Find where the given text appears and provide that cell's center as [x, y] coordinate. 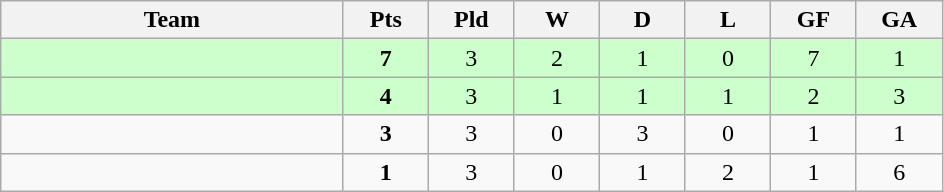
Pts [386, 20]
GA [899, 20]
6 [899, 172]
W [557, 20]
D [643, 20]
4 [386, 96]
GF [814, 20]
L [728, 20]
Team [172, 20]
Pld [472, 20]
